Return (x, y) of the center of cell containing provided text 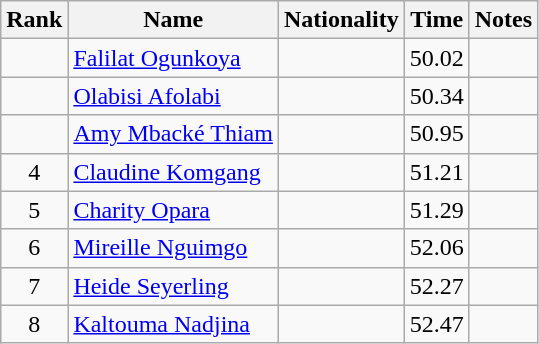
51.21 (436, 172)
Amy Mbacké Thiam (174, 134)
5 (34, 210)
50.95 (436, 134)
6 (34, 248)
4 (34, 172)
Charity Opara (174, 210)
52.47 (436, 324)
Rank (34, 20)
Olabisi Afolabi (174, 96)
50.02 (436, 58)
8 (34, 324)
Heide Seyerling (174, 286)
Time (436, 20)
Nationality (341, 20)
7 (34, 286)
Kaltouma Nadjina (174, 324)
52.06 (436, 248)
Name (174, 20)
52.27 (436, 286)
Mireille Nguimgo (174, 248)
51.29 (436, 210)
Notes (503, 20)
50.34 (436, 96)
Claudine Komgang (174, 172)
Falilat Ogunkoya (174, 58)
